For the text-containing cell, return its midpoint in (X, Y) coordinate format. 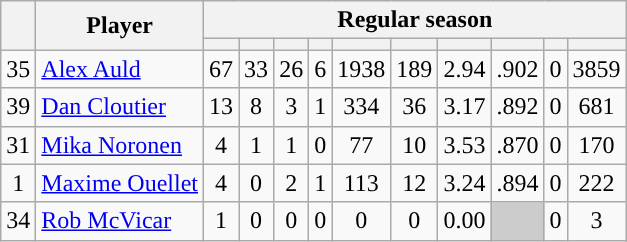
1938 (362, 69)
3.17 (464, 107)
3.24 (464, 183)
113 (362, 183)
3859 (596, 69)
77 (362, 145)
35 (18, 69)
10 (414, 145)
Alex Auld (120, 69)
.870 (518, 145)
2 (292, 183)
189 (414, 69)
.902 (518, 69)
222 (596, 183)
Rob McVicar (120, 221)
Player (120, 26)
170 (596, 145)
67 (222, 69)
13 (222, 107)
681 (596, 107)
2.94 (464, 69)
.894 (518, 183)
31 (18, 145)
26 (292, 69)
33 (256, 69)
Regular season (416, 20)
Dan Cloutier (120, 107)
6 (320, 69)
Maxime Ouellet (120, 183)
39 (18, 107)
12 (414, 183)
.892 (518, 107)
36 (414, 107)
3.53 (464, 145)
8 (256, 107)
0.00 (464, 221)
34 (18, 221)
Mika Noronen (120, 145)
334 (362, 107)
